Capture the cell that displays the provided text and extract its [x, y] central coordinate. 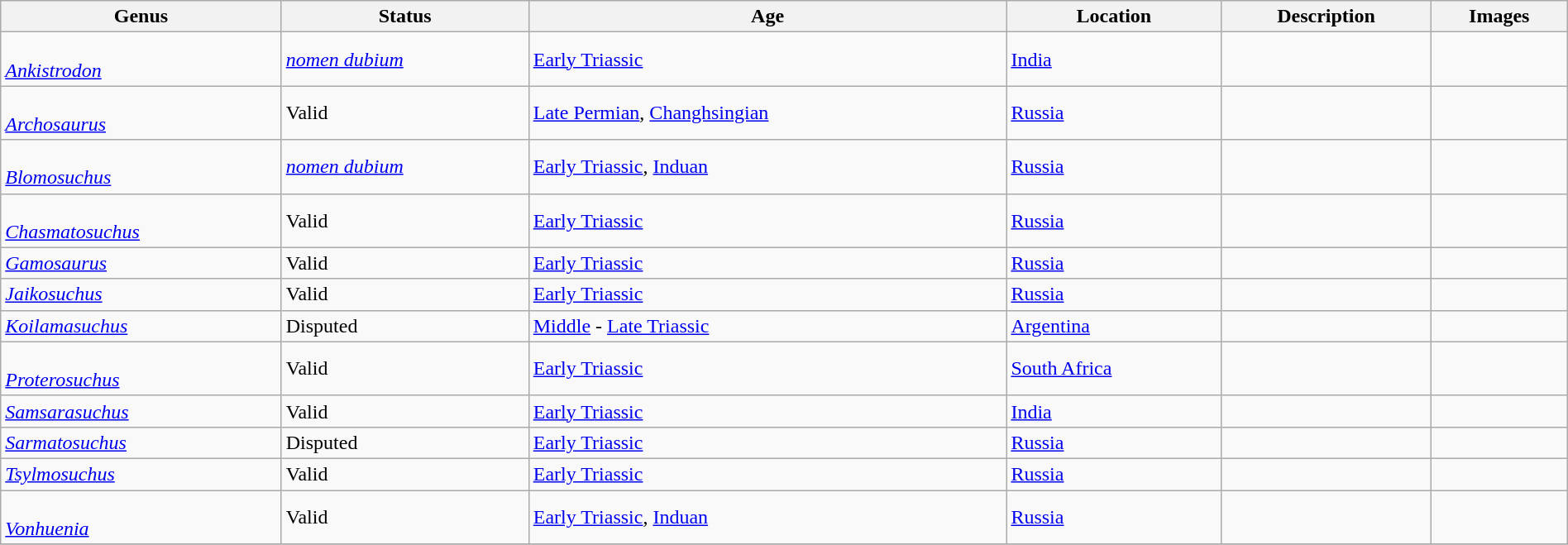
Sarmatosuchus [141, 442]
South Africa [1114, 369]
Archosaurus [141, 112]
Late Permian, Changhsingian [767, 112]
Jaikosuchus [141, 294]
Koilamasuchus [141, 326]
Age [767, 17]
Chasmatosuchus [141, 220]
Middle - Late Triassic [767, 326]
Argentina [1114, 326]
Status [405, 17]
Genus [141, 17]
Gamosaurus [141, 263]
Tsylmosuchus [141, 474]
Ankistrodon [141, 60]
Description [1327, 17]
Vonhuenia [141, 516]
Blomosuchus [141, 167]
Samsarasuchus [141, 411]
Location [1114, 17]
Proterosuchus [141, 369]
Images [1499, 17]
